Output the (x, y) coordinate of the center of the cell containing the given text.  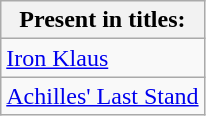
Achilles' Last Stand (102, 96)
Present in titles: (102, 20)
Iron Klaus (102, 58)
